Detect which cell encompasses the target text, then output its [x, y] center coordinate. 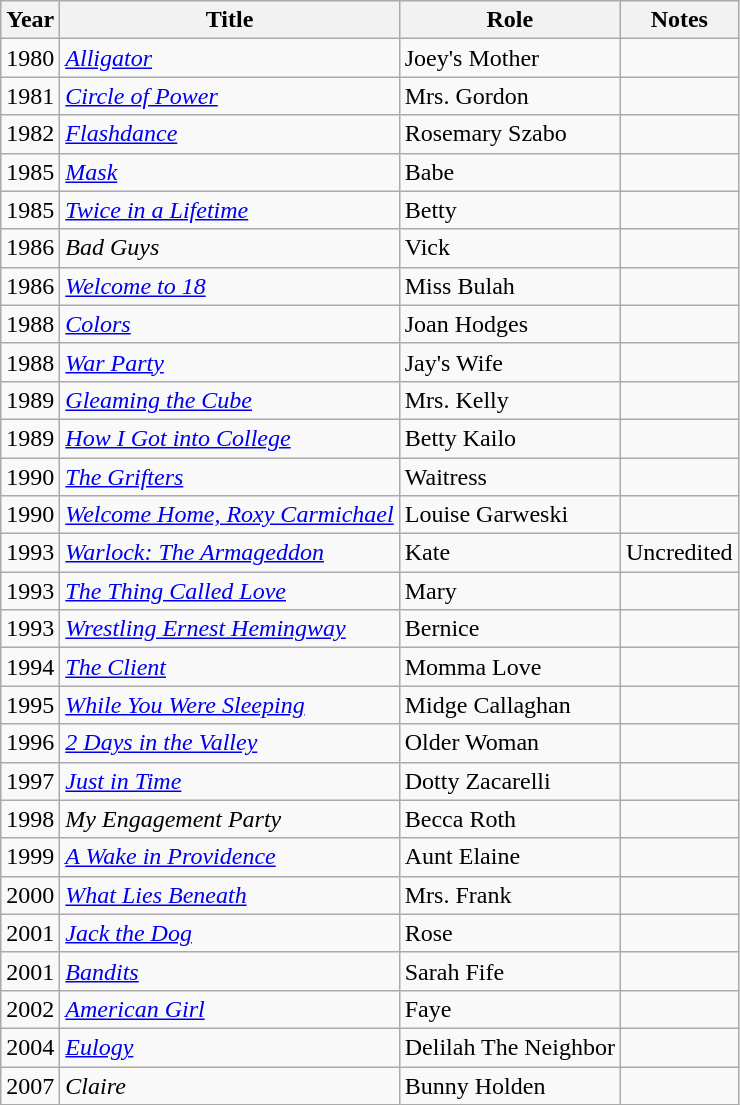
Faye [510, 1009]
Flashdance [230, 134]
Uncredited [679, 553]
Bunny Holden [510, 1085]
Alligator [230, 58]
Mary [510, 591]
Twice in a Lifetime [230, 210]
Older Woman [510, 743]
1998 [30, 819]
Miss Bulah [510, 286]
Aunt Elaine [510, 857]
Betty [510, 210]
Eulogy [230, 1047]
Welcome to 18 [230, 286]
Joey's Mother [510, 58]
Rose [510, 933]
Bandits [230, 971]
1995 [30, 705]
2004 [30, 1047]
The Thing Called Love [230, 591]
2007 [30, 1085]
Waitress [510, 477]
Babe [510, 172]
Title [230, 20]
Rosemary Szabo [510, 134]
Midge Callaghan [510, 705]
A Wake in Providence [230, 857]
Sarah Fife [510, 971]
How I Got into College [230, 438]
Mrs. Frank [510, 895]
Just in Time [230, 781]
Warlock: The Armageddon [230, 553]
1994 [30, 667]
The Client [230, 667]
Circle of Power [230, 96]
Betty Kailo [510, 438]
Jay's Wife [510, 362]
Mrs. Gordon [510, 96]
2002 [30, 1009]
1996 [30, 743]
Dotty Zacarelli [510, 781]
Notes [679, 20]
Wrestling Ernest Hemingway [230, 629]
Claire [230, 1085]
Becca Roth [510, 819]
2 Days in the Valley [230, 743]
Role [510, 20]
Delilah The Neighbor [510, 1047]
Bad Guys [230, 248]
Vick [510, 248]
Gleaming the Cube [230, 400]
The Grifters [230, 477]
1982 [30, 134]
Jack the Dog [230, 933]
War Party [230, 362]
Mrs. Kelly [510, 400]
My Engagement Party [230, 819]
Mask [230, 172]
Momma Love [510, 667]
1980 [30, 58]
While You Were Sleeping [230, 705]
1999 [30, 857]
American Girl [230, 1009]
Joan Hodges [510, 324]
What Lies Beneath [230, 895]
1997 [30, 781]
Louise Garweski [510, 515]
Year [30, 20]
Kate [510, 553]
2000 [30, 895]
1981 [30, 96]
Bernice [510, 629]
Welcome Home, Roxy Carmichael [230, 515]
Colors [230, 324]
